Return [X, Y] of the center of cell containing provided text 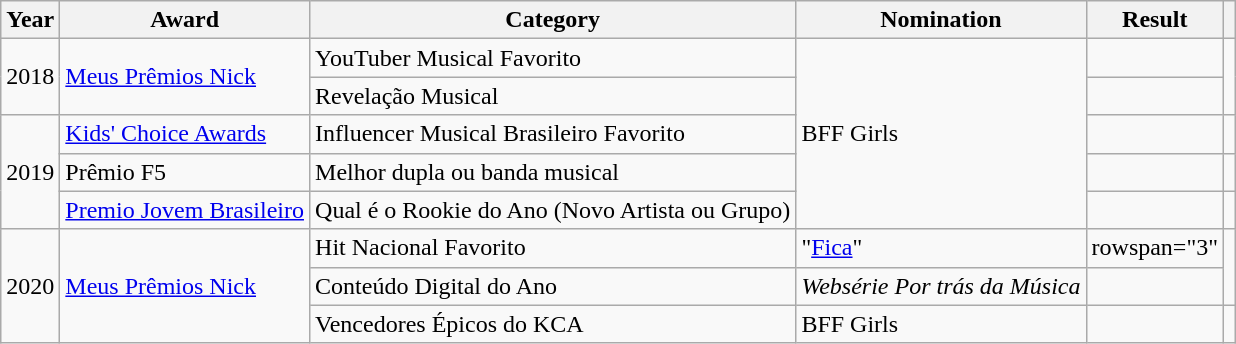
Award [185, 20]
Influencer Musical Brasileiro Favorito [553, 134]
2018 [30, 77]
Websérie Por trás da Música [941, 286]
Melhor dupla ou banda musical [553, 172]
Year [30, 20]
"Fica" [941, 248]
Revelação Musical [553, 96]
Nomination [941, 20]
Category [553, 20]
2019 [30, 172]
Premio Jovem Brasileiro [185, 210]
Kids' Choice Awards [185, 134]
Hit Nacional Favorito [553, 248]
rowspan="3" [1155, 248]
2020 [30, 286]
Conteúdo Digital do Ano [553, 286]
Result [1155, 20]
YouTuber Musical Favorito [553, 58]
Vencedores Épicos do KCA [553, 324]
Qual é o Rookie do Ano (Novo Artista ou Grupo) [553, 210]
Prêmio F5 [185, 172]
